For the text-containing cell, return its midpoint in (x, y) coordinate format. 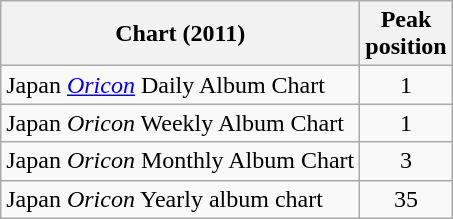
Japan Oricon Yearly album chart (180, 199)
35 (406, 199)
Peakposition (406, 34)
Japan Oricon Weekly Album Chart (180, 123)
Chart (2011) (180, 34)
Japan Oricon Monthly Album Chart (180, 161)
Japan Oricon Daily Album Chart (180, 85)
3 (406, 161)
